Search for the cell housing the specified text and yield its (X, Y) center coordinate. 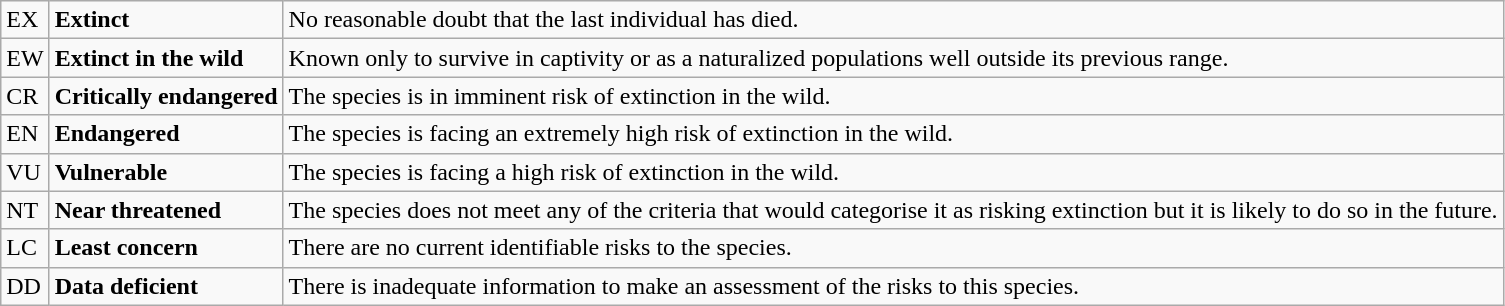
EN (25, 134)
The species is facing a high risk of extinction in the wild. (893, 172)
LC (25, 248)
EX (25, 20)
There are no current identifiable risks to the species. (893, 248)
Extinct in the wild (166, 58)
The species is in imminent risk of extinction in the wild. (893, 96)
CR (25, 96)
VU (25, 172)
Endangered (166, 134)
EW (25, 58)
Extinct (166, 20)
The species does not meet any of the criteria that would categorise it as risking extinction but it is likely to do so in the future. (893, 210)
Known only to survive in captivity or as a naturalized populations well outside its previous range. (893, 58)
DD (25, 286)
NT (25, 210)
Critically endangered (166, 96)
The species is facing an extremely high risk of extinction in the wild. (893, 134)
There is inadequate information to make an assessment of the risks to this species. (893, 286)
Near threatened (166, 210)
No reasonable doubt that the last individual has died. (893, 20)
Least concern (166, 248)
Data deficient (166, 286)
Vulnerable (166, 172)
